Pinpoint the cell where the given text exists, returning its (x, y) midpoint coordinate. 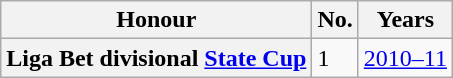
No. (335, 20)
1 (335, 58)
Years (405, 20)
Liga Bet divisional State Cup (156, 58)
Honour (156, 20)
2010–11 (405, 58)
